Scan for the cell matching the given text and deliver its [X, Y] coordinate at center. 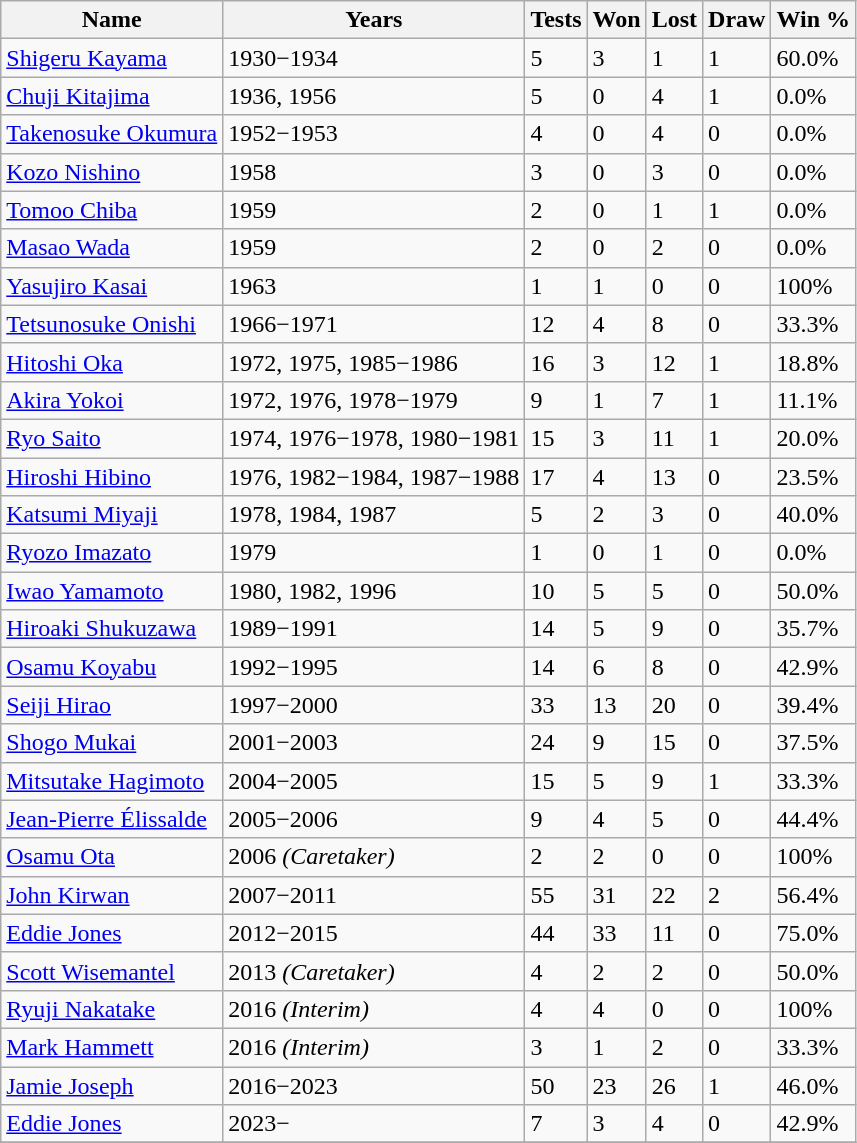
Tests [556, 20]
16 [556, 362]
Akira Yokoi [112, 400]
Kozo Nishino [112, 172]
1989−1991 [374, 629]
Name [112, 20]
2023− [374, 1124]
2013 (Caretaker) [374, 971]
44 [556, 933]
Yasujiro Kasai [112, 286]
2016−2023 [374, 1085]
1997−2000 [374, 705]
Ryuji Nakatake [112, 1009]
1972, 1976, 1978−1979 [374, 400]
Iwao Yamamoto [112, 591]
1930−1934 [374, 58]
Hiroshi Hibino [112, 477]
35.7% [814, 629]
Win % [814, 20]
Ryo Saito [112, 438]
1936, 1956 [374, 96]
Won [616, 20]
39.4% [814, 705]
Scott Wisemantel [112, 971]
Ryozo Imazato [112, 553]
11.1% [814, 400]
75.0% [814, 933]
2005−2006 [374, 819]
1979 [374, 553]
1976, 1982−1984, 1987−1988 [374, 477]
46.0% [814, 1085]
60.0% [814, 58]
40.0% [814, 515]
1992−1995 [374, 667]
20.0% [814, 438]
1966−1971 [374, 324]
Seiji Hirao [112, 705]
1974, 1976−1978, 1980−1981 [374, 438]
24 [556, 743]
18.8% [814, 362]
31 [616, 895]
23 [616, 1085]
Masao Wada [112, 248]
10 [556, 591]
17 [556, 477]
22 [674, 895]
Takenosuke Okumura [112, 134]
Katsumi Miyaji [112, 515]
Jean-Pierre Élissalde [112, 819]
26 [674, 1085]
Tetsunosuke Onishi [112, 324]
Osamu Ota [112, 857]
2007−2011 [374, 895]
Mark Hammett [112, 1047]
56.4% [814, 895]
Years [374, 20]
50 [556, 1085]
Mitsutake Hagimoto [112, 781]
Hitoshi Oka [112, 362]
23.5% [814, 477]
Shogo Mukai [112, 743]
1972, 1975, 1985−1986 [374, 362]
Draw [737, 20]
John Kirwan [112, 895]
2012−2015 [374, 933]
Chuji Kitajima [112, 96]
Jamie Joseph [112, 1085]
Lost [674, 20]
Shigeru Kayama [112, 58]
2001−2003 [374, 743]
55 [556, 895]
1980, 1982, 1996 [374, 591]
44.4% [814, 819]
37.5% [814, 743]
20 [674, 705]
Hiroaki Shukuzawa [112, 629]
Tomoo Chiba [112, 210]
1963 [374, 286]
1958 [374, 172]
6 [616, 667]
2004−2005 [374, 781]
Osamu Koyabu [112, 667]
1978, 1984, 1987 [374, 515]
2006 (Caretaker) [374, 857]
1952−1953 [374, 134]
